Detect which cell encompasses the target text, then output its (x, y) center coordinate. 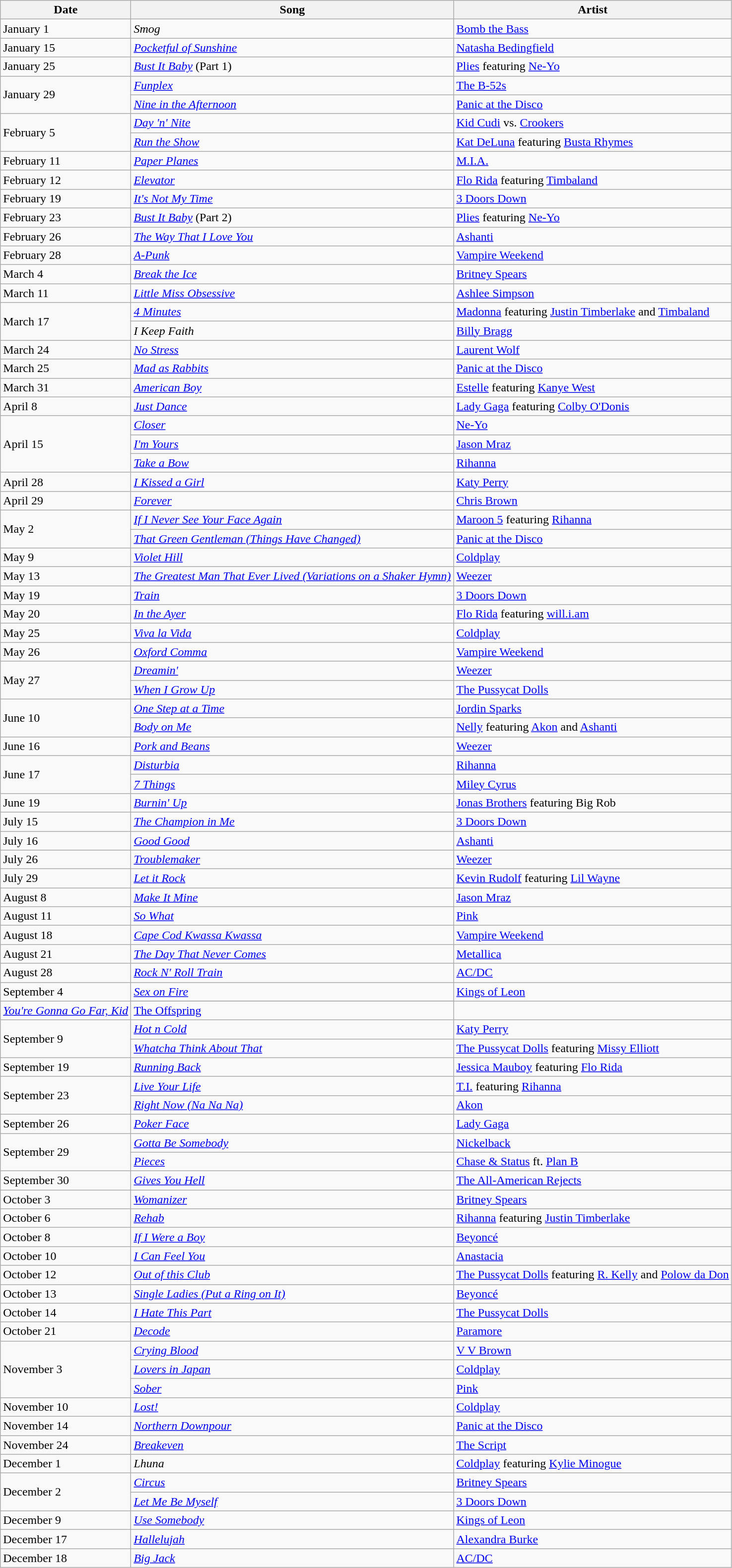
July 16 (66, 841)
Running Back (292, 1067)
June 16 (66, 746)
Lady Gaga (593, 1124)
Pork and Beans (292, 746)
February 12 (66, 180)
June 10 (66, 718)
March 25 (66, 369)
December 1 (66, 1464)
Little Miss Obsessive (292, 293)
Song (292, 10)
Date (66, 10)
4 Minutes (292, 312)
Gives You Hell (292, 1181)
Body on Me (292, 727)
Let Me Be Myself (292, 1502)
January 25 (66, 66)
June 19 (66, 803)
March 24 (66, 350)
In the Ayer (292, 614)
Rihanna featuring Justin Timberlake (593, 1218)
Troublemaker (292, 860)
Forever (292, 501)
The Pussycat Dolls featuring Missy Elliott (593, 1048)
November 24 (66, 1445)
August 21 (66, 954)
That Green Gentleman (Things Have Changed) (292, 538)
Nine in the Afternoon (292, 104)
December 9 (66, 1520)
Kid Cudi vs. Crookers (593, 123)
Flo Rida featuring will.i.am (593, 614)
The All-American Rejects (593, 1181)
Day 'n' Nite (292, 123)
October 10 (66, 1256)
Maroon 5 featuring Rihanna (593, 519)
Rehab (292, 1218)
Decode (292, 1331)
Violet Hill (292, 558)
May 20 (66, 614)
Paper Planes (292, 161)
April 8 (66, 406)
American Boy (292, 387)
Funplex (292, 85)
A-Punk (292, 255)
July 29 (66, 878)
April 15 (66, 444)
March 4 (66, 274)
September 26 (66, 1124)
Bust It Baby (Part 1) (292, 66)
April 29 (66, 501)
September 19 (66, 1067)
December 17 (66, 1539)
February 23 (66, 217)
July 26 (66, 860)
Chris Brown (593, 501)
Anastacia (593, 1256)
Chase & Status ft. Plan B (593, 1162)
January 15 (66, 48)
Nickelback (593, 1142)
December 2 (66, 1492)
Jessica Mauboy featuring Flo Rida (593, 1067)
Lady Gaga featuring Colby O'Donis (593, 406)
February 26 (66, 237)
Single Ladies (Put a Ring on It) (292, 1294)
Womanizer (292, 1199)
Run the Show (292, 142)
March 11 (66, 293)
Dreamin' (292, 671)
I Hate This Part (292, 1313)
Oxford Comma (292, 652)
September 29 (66, 1152)
One Step at a Time (292, 708)
Lost! (292, 1407)
September 23 (66, 1095)
Flo Rida featuring Timbaland (593, 180)
Closer (292, 425)
Disturbia (292, 765)
Right Now (Na Na Na) (292, 1105)
So What (292, 916)
Train (292, 595)
Jonas Brothers featuring Big Rob (593, 803)
Use Somebody (292, 1520)
You're Gonna Go Far, Kid (66, 1010)
Out of this Club (292, 1275)
M.I.A. (593, 161)
Nelly featuring Akon and Ashanti (593, 727)
Crying Blood (292, 1350)
February 5 (66, 132)
Madonna featuring Justin Timberlake and Timbaland (593, 312)
Smog (292, 29)
June 17 (66, 774)
December 18 (66, 1558)
October 13 (66, 1294)
September 9 (66, 1039)
Let it Rock (292, 878)
Laurent Wolf (593, 350)
February 28 (66, 255)
Live Your Life (292, 1086)
Hot n Cold (292, 1029)
May 13 (66, 576)
T.I. featuring Rihanna (593, 1086)
Just Dance (292, 406)
September 4 (66, 992)
Pocketful of Sunshine (292, 48)
August 28 (66, 973)
Mad as Rabbits (292, 369)
February 11 (66, 161)
May 25 (66, 633)
Bust It Baby (Part 2) (292, 217)
The Day That Never Comes (292, 954)
August 18 (66, 935)
Kat DeLuna featuring Busta Rhymes (593, 142)
Estelle featuring Kanye West (593, 387)
Breakeven (292, 1445)
Cape Cod Kwassa Kwassa (292, 935)
I Kissed a Girl (292, 482)
Miley Cyrus (593, 784)
November 3 (66, 1369)
If I Were a Boy (292, 1237)
Coldplay featuring Kylie Minogue (593, 1464)
Metallica (593, 954)
Bomb the Bass (593, 29)
May 27 (66, 680)
October 21 (66, 1331)
October 3 (66, 1199)
Poker Face (292, 1124)
Good Good (292, 841)
Natasha Bedingfield (593, 48)
Akon (593, 1105)
Make It Mine (292, 897)
Kevin Rudolf featuring Lil Wayne (593, 878)
Elevator (292, 180)
The Pussycat Dolls featuring R. Kelly and Polow da Don (593, 1275)
Sober (292, 1388)
Circus (292, 1483)
Gotta Be Somebody (292, 1142)
The Way That I Love You (292, 237)
October 6 (66, 1218)
The Greatest Man That Ever Lived (Variations on a Shaker Hymn) (292, 576)
November 10 (66, 1407)
July 15 (66, 821)
Lovers in Japan (292, 1369)
May 19 (66, 595)
May 2 (66, 529)
No Stress (292, 350)
May 26 (66, 652)
Paramore (593, 1331)
If I Never See Your Face Again (292, 519)
The Script (593, 1445)
Hallelujah (292, 1539)
October 8 (66, 1237)
October 12 (66, 1275)
January 1 (66, 29)
March 17 (66, 321)
When I Grow Up (292, 690)
The Champion in Me (292, 821)
It's Not My Time (292, 198)
Ashlee Simpson (593, 293)
August 11 (66, 916)
I Keep Faith (292, 331)
Whatcha Think About That (292, 1048)
Artist (593, 10)
Rock N' Roll Train (292, 973)
Big Jack (292, 1558)
V V Brown (593, 1350)
Take a Bow (292, 463)
October 14 (66, 1313)
November 14 (66, 1426)
May 9 (66, 558)
The Offspring (292, 1010)
April 28 (66, 482)
Pieces (292, 1162)
Break the Ice (292, 274)
7 Things (292, 784)
Billy Bragg (593, 331)
September 30 (66, 1181)
Viva la Vida (292, 633)
February 19 (66, 198)
Ne-Yo (593, 425)
The B-52s (593, 85)
Burnin' Up (292, 803)
Lhuna (292, 1464)
August 8 (66, 897)
Sex on Fire (292, 992)
I'm Yours (292, 444)
Northern Downpour (292, 1426)
I Can Feel You (292, 1256)
March 31 (66, 387)
Jordin Sparks (593, 708)
January 29 (66, 95)
Alexandra Burke (593, 1539)
